Detect which cell encompasses the target text, then output its (x, y) center coordinate. 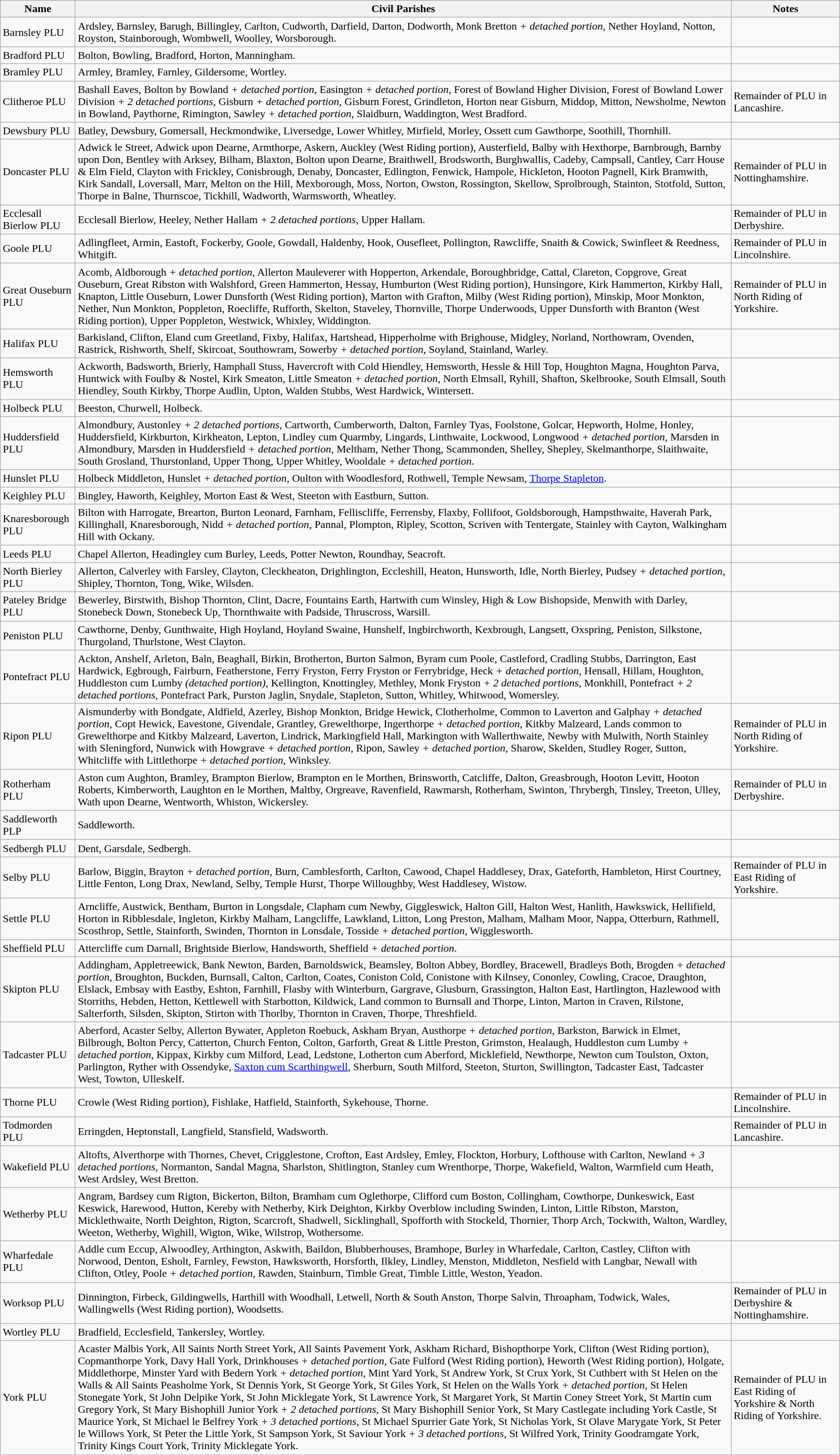
Pontefract PLU (38, 677)
Settle PLU (38, 919)
Tadcaster PLU (38, 1055)
Wortley PLU (38, 1332)
Bradford PLU (38, 55)
Pateley Bridge PLU (38, 606)
Barnsley PLU (38, 32)
Chapel Allerton, Headingley cum Burley, Leeds, Potter Newton, Roundhay, Seacroft. (403, 554)
Selby PLU (38, 877)
Crowle (West Riding portion), Fishlake, Hatfield, Stainforth, Sykehouse, Thorne. (403, 1103)
Bradfield, Ecclesfield, Tankersley, Wortley. (403, 1332)
Holbeck Middleton, Hunslet + detached portion, Oulton with Woodlesford, Rothwell, Temple Newsam, Thorpe Stapleton. (403, 479)
Todmorden PLU (38, 1131)
Knaresborough PLU (38, 525)
Bolton, Bowling, Bradford, Horton, Manningham. (403, 55)
Huddersfield PLU (38, 444)
Great Ouseburn PLU (38, 296)
Erringden, Heptonstall, Langfield, Stansfield, Wadsworth. (403, 1131)
Sedbergh PLU (38, 848)
Remainder of PLU in Derbyshire & Nottinghamshire. (785, 1303)
Clitheroe PLU (38, 101)
Remainder of PLU in East Riding of Yorkshire. (785, 877)
Leeds PLU (38, 554)
Remainder of PLU in East Riding of Yorkshire & North Riding of Yorkshire. (785, 1398)
Beeston, Churwell, Holbeck. (403, 408)
Name (38, 9)
Peniston PLU (38, 636)
Ecclesall Bierlow PLU (38, 219)
Notes (785, 9)
Bramley PLU (38, 72)
Thorne PLU (38, 1103)
York PLU (38, 1398)
Attercliffe cum Darnall, Brightside Bierlow, Handsworth, Sheffield + detached portion. (403, 948)
Bingley, Haworth, Keighley, Morton East & West, Steeton with Eastburn, Sutton. (403, 496)
North Bierley PLU (38, 577)
Ecclesall Bierlow, Heeley, Nether Hallam + 2 detached portions, Upper Hallam. (403, 219)
Saddleworth. (403, 825)
Halifax PLU (38, 343)
Sheffield PLU (38, 948)
Wharfedale PLU (38, 1262)
Hemsworth PLU (38, 378)
Wetherby PLU (38, 1214)
Dewsbury PLU (38, 131)
Keighley PLU (38, 496)
Saddleworth PLP (38, 825)
Batley, Dewsbury, Gomersall, Heckmondwike, Liversedge, Lower Whitley, Mirfield, Morley, Ossett cum Gawthorpe, Soothill, Thornhill. (403, 131)
Dent, Garsdale, Sedbergh. (403, 848)
Worksop PLU (38, 1303)
Wakefield PLU (38, 1167)
Doncaster PLU (38, 172)
Hunslet PLU (38, 479)
Holbeck PLU (38, 408)
Civil Parishes (403, 9)
Goole PLU (38, 249)
Ripon PLU (38, 736)
Rotherham PLU (38, 790)
Remainder of PLU in Nottinghamshire. (785, 172)
Skipton PLU (38, 989)
Armley, Bramley, Farnley, Gildersome, Wortley. (403, 72)
